Provide the (X, Y) coordinate of the cell's center where the given text is located.  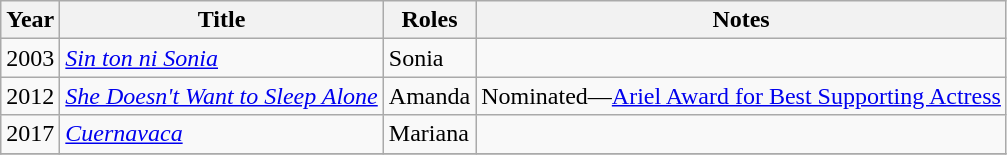
Amanda (429, 96)
Nominated—Ariel Award for Best Supporting Actress (742, 96)
2017 (30, 134)
Sonia (429, 58)
She Doesn't Want to Sleep Alone (222, 96)
2012 (30, 96)
Cuernavaca (222, 134)
Sin ton ni Sonia (222, 58)
Year (30, 20)
Title (222, 20)
Mariana (429, 134)
Roles (429, 20)
2003 (30, 58)
Notes (742, 20)
